Search for the cell housing the specified text and yield its (X, Y) center coordinate. 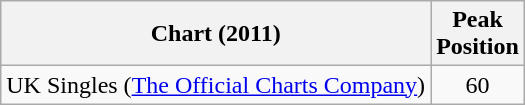
UK Singles (The Official Charts Company) (216, 85)
PeakPosition (478, 34)
60 (478, 85)
Chart (2011) (216, 34)
